Identify which cell holds the provided text, then report its [X, Y] central coordinate. 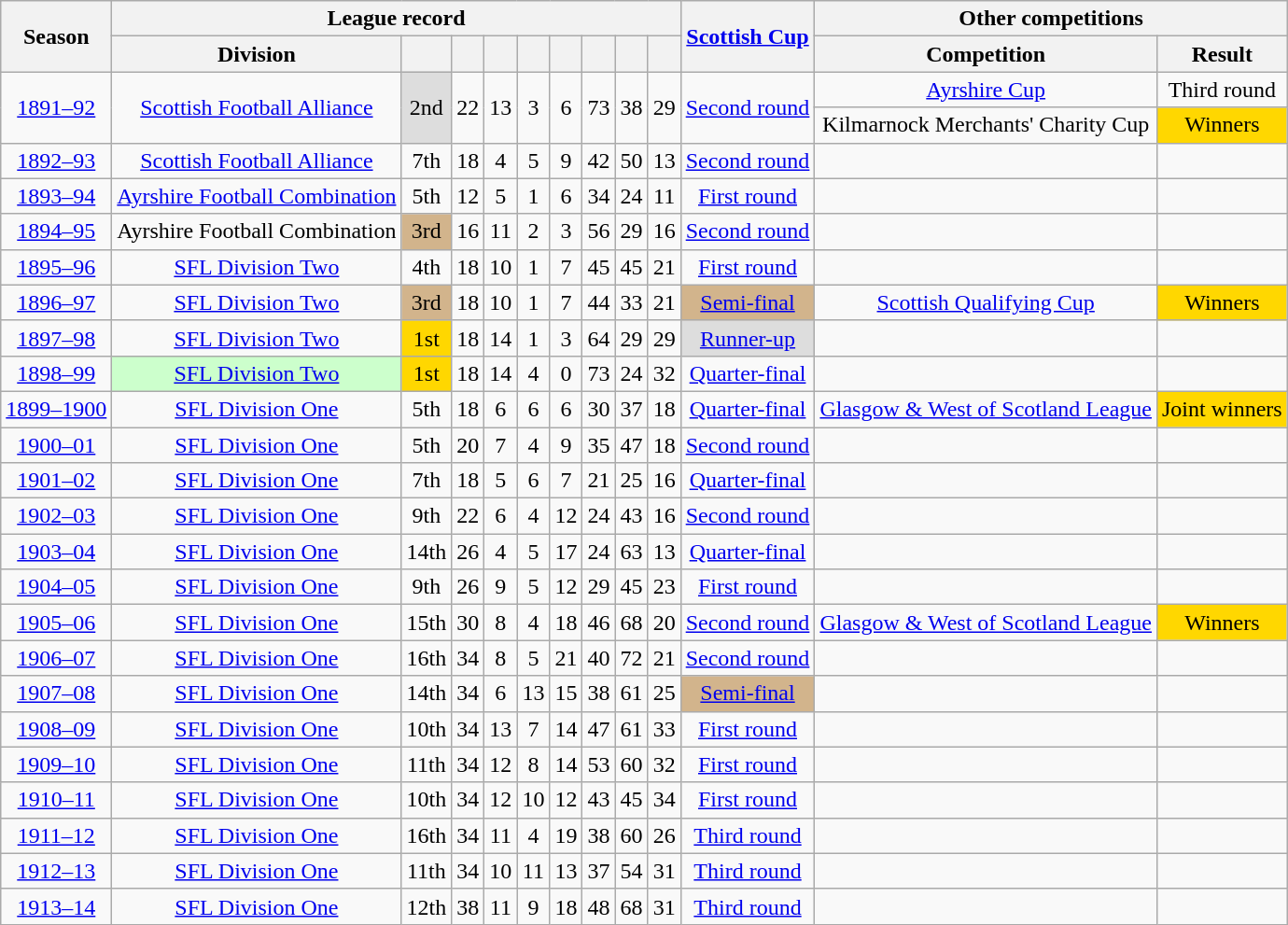
40 [599, 658]
54 [631, 871]
1899–1900 [56, 409]
53 [599, 764]
Scottish Cup [748, 36]
35 [599, 445]
1894–95 [56, 231]
1901–02 [56, 481]
0 [566, 373]
League record [396, 19]
Other competitions [1051, 19]
1897–98 [56, 338]
1896–97 [56, 302]
56 [599, 231]
1892–93 [56, 161]
1905–06 [56, 623]
1904–05 [56, 587]
23 [665, 587]
1902–03 [56, 516]
1907–08 [56, 694]
1912–13 [56, 871]
1911–12 [56, 835]
4th [427, 267]
Result [1222, 54]
50 [631, 161]
72 [631, 658]
1910–11 [56, 800]
44 [599, 302]
Ayrshire Cup [986, 90]
1908–09 [56, 729]
1895–96 [56, 267]
Division [257, 54]
2 [534, 231]
15 [566, 694]
17 [566, 552]
1900–01 [56, 445]
Scottish Qualifying Cup [986, 302]
Season [56, 36]
12th [427, 906]
Kilmarnock Merchants' Charity Cup [986, 125]
64 [599, 338]
1893–94 [56, 196]
42 [599, 161]
Joint winners [1222, 409]
15th [427, 623]
1906–07 [56, 658]
1891–92 [56, 107]
46 [599, 623]
48 [599, 906]
1903–04 [56, 552]
63 [631, 552]
Runner-up [748, 338]
Competition [986, 54]
1909–10 [56, 764]
19 [566, 835]
2nd [427, 107]
1898–99 [56, 373]
1913–14 [56, 906]
